Pinpoint the cell where the given text exists, returning its [x, y] midpoint coordinate. 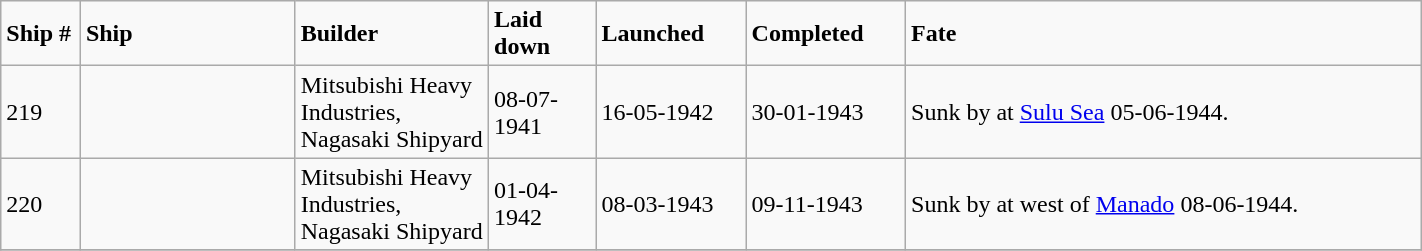
08-07-1941 [542, 112]
Ship [188, 34]
Fate [1164, 34]
Sunk by at west of Manado 08-06-1944. [1164, 204]
Launched [671, 34]
Builder [392, 34]
09-11-1943 [826, 204]
Completed [826, 34]
Laid down [542, 34]
220 [41, 204]
Ship # [41, 34]
16-05-1942 [671, 112]
01-04-1942 [542, 204]
08-03-1943 [671, 204]
219 [41, 112]
30-01-1943 [826, 112]
Sunk by at Sulu Sea 05-06-1944. [1164, 112]
